Scan for the cell matching the given text and deliver its (X, Y) coordinate at center. 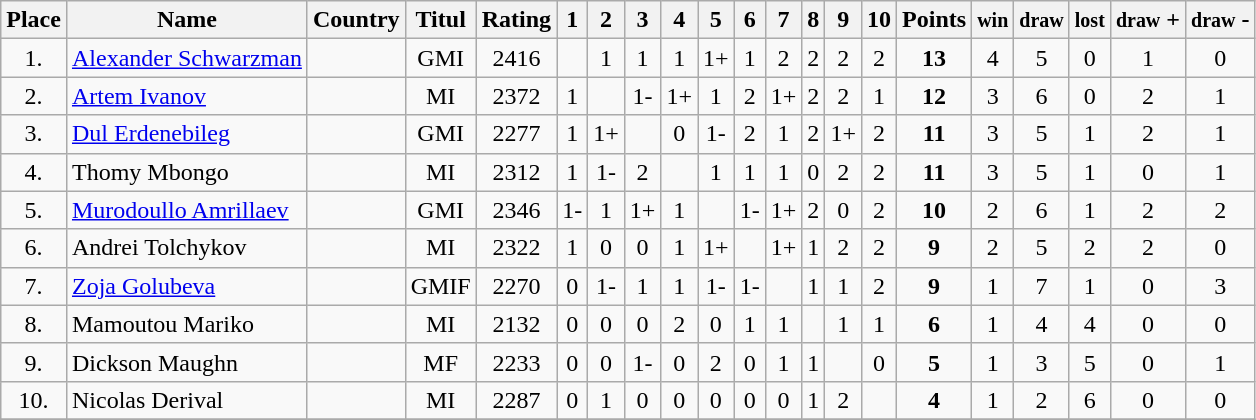
2372 (516, 96)
1. (34, 58)
Points (934, 20)
Artem Ivanov (186, 96)
8 (814, 20)
draw - (1220, 20)
2416 (516, 58)
2312 (516, 172)
Thomy Mbongo (186, 172)
3. (34, 134)
2. (34, 96)
Mamoutou Mariko (186, 324)
Nicolas Derival (186, 400)
2270 (516, 286)
9. (34, 362)
win (993, 20)
Rating (516, 20)
Place (34, 20)
2132 (516, 324)
8. (34, 324)
Zoja Golubeva (186, 286)
Dickson Maughn (186, 362)
Murodoullo Amrillaev (186, 210)
lost (1090, 20)
5. (34, 210)
GMIF (440, 286)
Name (186, 20)
4. (34, 172)
MF (440, 362)
draw + (1148, 20)
2346 (516, 210)
Country (356, 20)
6. (34, 248)
2277 (516, 134)
Alexander Schwarzman (186, 58)
13 (934, 58)
draw (1042, 20)
2233 (516, 362)
10. (34, 400)
2322 (516, 248)
Titul (440, 20)
2287 (516, 400)
12 (934, 96)
Andrei Tolchykov (186, 248)
7. (34, 286)
Dul Erdenebileg (186, 134)
